Detect which cell encompasses the target text, then output its [x, y] center coordinate. 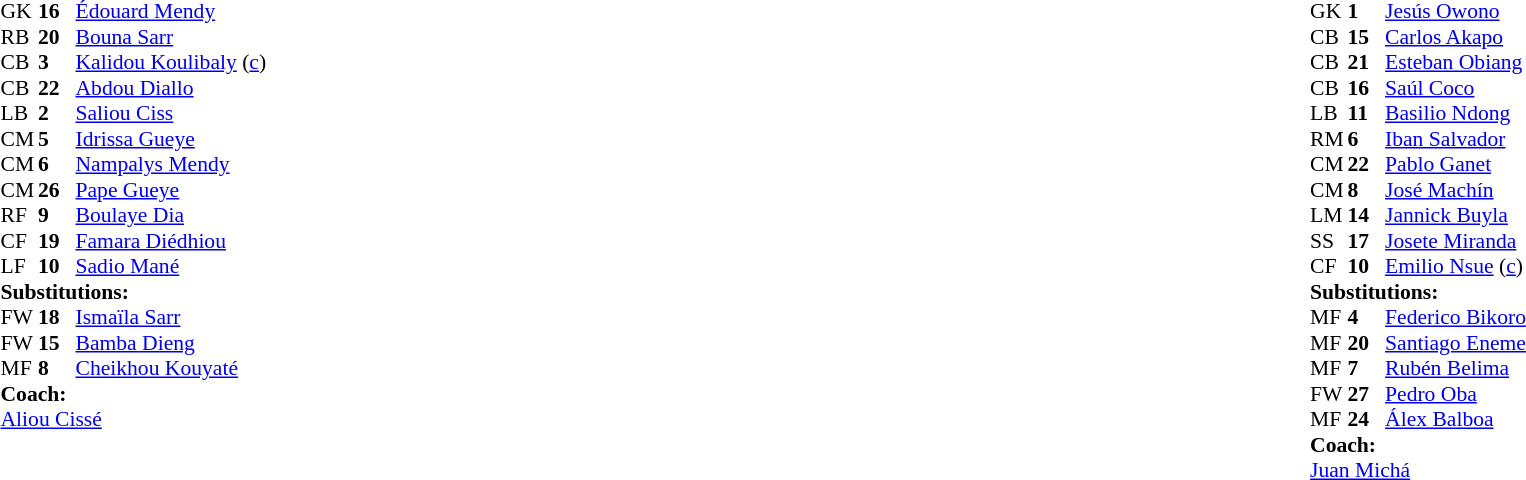
Emilio Nsue (c) [1456, 267]
Federico Bikoro [1456, 317]
Ismaïla Sarr [172, 317]
Famara Diédhiou [172, 241]
Carlos Akapo [1456, 37]
14 [1367, 215]
Esteban Obiang [1456, 63]
Saliou Ciss [172, 113]
Aliou Cissé [133, 419]
RB [19, 37]
24 [1367, 419]
Pedro Oba [1456, 394]
Iban Salvador [1456, 139]
Pablo Ganet [1456, 165]
José Machín [1456, 190]
3 [57, 63]
11 [1367, 113]
17 [1367, 241]
16 [1367, 88]
27 [1367, 394]
Bouna Sarr [172, 37]
Idrissa Gueye [172, 139]
9 [57, 215]
Santiago Eneme [1456, 343]
21 [1367, 63]
Bamba Dieng [172, 343]
Basilio Ndong [1456, 113]
Pape Gueye [172, 190]
18 [57, 317]
RF [19, 215]
Josete Miranda [1456, 241]
Boulaye Dia [172, 215]
Álex Balboa [1456, 419]
19 [57, 241]
Saúl Coco [1456, 88]
SS [1329, 241]
4 [1367, 317]
Sadio Mané [172, 267]
26 [57, 190]
Nampalys Mendy [172, 165]
2 [57, 113]
LM [1329, 215]
LF [19, 267]
Rubén Belima [1456, 369]
Kalidou Koulibaly (c) [172, 63]
RM [1329, 139]
Cheikhou Kouyaté [172, 369]
7 [1367, 369]
Abdou Diallo [172, 88]
5 [57, 139]
Jannick Buyla [1456, 215]
